Determine the (X, Y) coordinate at the center of the cell enclosing the given text.  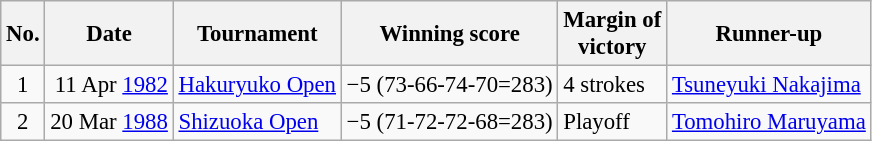
Winning score (450, 34)
Date (109, 34)
11 Apr 1982 (109, 85)
−5 (71-72-72-68=283) (450, 122)
Tsuneyuki Nakajima (769, 85)
Margin ofvictory (612, 34)
Playoff (612, 122)
Hakuryuko Open (257, 85)
2 (23, 122)
Tournament (257, 34)
No. (23, 34)
4 strokes (612, 85)
Runner-up (769, 34)
1 (23, 85)
20 Mar 1988 (109, 122)
Shizuoka Open (257, 122)
Tomohiro Maruyama (769, 122)
−5 (73-66-74-70=283) (450, 85)
